Locate the cell with the specified text and output its (X, Y) center coordinate. 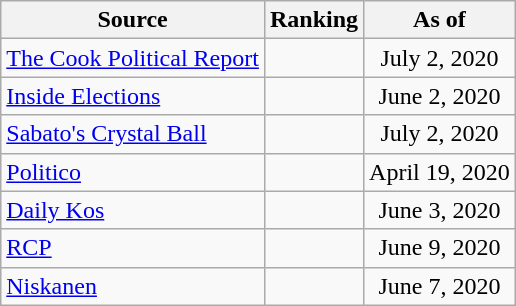
June 2, 2020 (440, 96)
Daily Kos (133, 210)
Ranking (314, 20)
June 9, 2020 (440, 248)
Inside Elections (133, 96)
June 3, 2020 (440, 210)
Politico (133, 172)
Source (133, 20)
The Cook Political Report (133, 58)
RCP (133, 248)
As of (440, 20)
Niskanen (133, 286)
Sabato's Crystal Ball (133, 134)
June 7, 2020 (440, 286)
April 19, 2020 (440, 172)
